Locate the cell with the specified text and output its (X, Y) center coordinate. 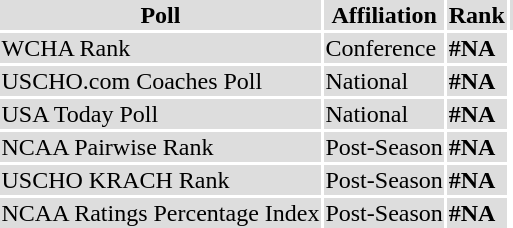
NCAA Ratings Percentage Index (160, 213)
USCHO KRACH Rank (160, 180)
Poll (160, 15)
WCHA Rank (160, 48)
NCAA Pairwise Rank (160, 147)
USA Today Poll (160, 114)
Rank (476, 15)
Conference (384, 48)
USCHO.com Coaches Poll (160, 81)
Affiliation (384, 15)
